Determine the [X, Y] coordinate at the center of the cell enclosing the given text.  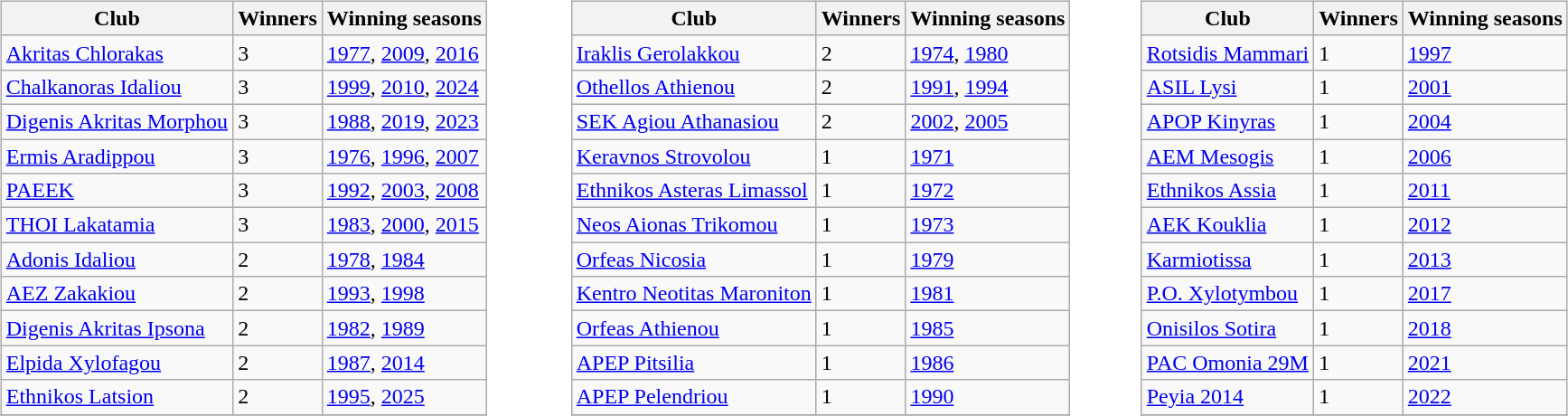
SEK Agiou Athanasiou [694, 121]
Kentro Neotitas Maroniton [694, 294]
Orfeas Athienou [694, 328]
1978, 1984 [404, 260]
2006 [1485, 156]
1977, 2009, 2016 [404, 52]
1985 [988, 328]
Neos Aionas Trikomou [694, 225]
Othellos Athienou [694, 87]
Ethnikos Asteras Limassol [694, 191]
Ermis Aradippou [117, 156]
1987, 2014 [404, 363]
2013 [1485, 260]
2021 [1485, 363]
PAEEK [117, 191]
1997 [1485, 52]
Digenis Akritas Ipsona [117, 328]
AEK Kouklia [1227, 225]
Elpida Xylofagou [117, 363]
2018 [1485, 328]
ASIL Lysi [1227, 87]
AEM Mesogis [1227, 156]
2012 [1485, 225]
1973 [988, 225]
1992, 2003, 2008 [404, 191]
THOI Lakatamia [117, 225]
1979 [988, 260]
1993, 1998 [404, 294]
Ethnikos Assia [1227, 191]
Orfeas Nicosia [694, 260]
PAC Omonia 29M [1227, 363]
2002, 2005 [988, 121]
1999, 2010, 2024 [404, 87]
1972 [988, 191]
Peyia 2014 [1227, 397]
1995, 2025 [404, 397]
2004 [1485, 121]
Rotsidis Mammari [1227, 52]
APEP Pelendriou [694, 397]
2001 [1485, 87]
Akritas Chlorakas [117, 52]
1974, 1980 [988, 52]
Onisilos Sotira [1227, 328]
1990 [988, 397]
1983, 2000, 2015 [404, 225]
Chalkanoras Idaliou [117, 87]
2022 [1485, 397]
P.O. Xylotymbou [1227, 294]
2011 [1485, 191]
Digenis Akritas Morphou [117, 121]
1986 [988, 363]
1976, 1996, 2007 [404, 156]
Ethnikos Latsion [117, 397]
Keravnos Strovolou [694, 156]
2017 [1485, 294]
1988, 2019, 2023 [404, 121]
Adonis Idaliou [117, 260]
APEP Pitsilia [694, 363]
APOP Kinyras [1227, 121]
Karmiotissa [1227, 260]
1982, 1989 [404, 328]
AEZ Zakakiou [117, 294]
1991, 1994 [988, 87]
1971 [988, 156]
Iraklis Gerolakkou [694, 52]
1981 [988, 294]
